Provide the (x, y) coordinate of the cell's center where the given text is located.  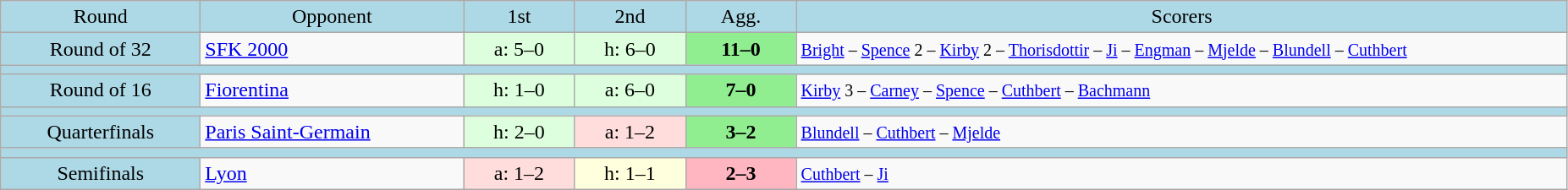
2nd (630, 17)
a: 5–0 (520, 49)
3–2 (741, 132)
h: 2–0 (520, 132)
Scorers (1181, 17)
Semifinals (101, 173)
SFK 2000 (332, 49)
Fiorentina (332, 90)
Quarterfinals (101, 132)
Cuthbert – Ji (1181, 173)
11–0 (741, 49)
7–0 (741, 90)
h: 1–0 (520, 90)
a: 6–0 (630, 90)
h: 6–0 (630, 49)
Lyon (332, 173)
Bright – Spence 2 – Kirby 2 – Thorisdottir – Ji – Engman – Mjelde – Blundell – Cuthbert (1181, 49)
1st (520, 17)
Round of 16 (101, 90)
Agg. (741, 17)
Opponent (332, 17)
Paris Saint-Germain (332, 132)
Round of 32 (101, 49)
2–3 (741, 173)
Kirby 3 – Carney – Spence – Cuthbert – Bachmann (1181, 90)
h: 1–1 (630, 173)
Blundell – Cuthbert – Mjelde (1181, 132)
Round (101, 17)
